Pinpoint the cell where the given text exists, returning its [x, y] midpoint coordinate. 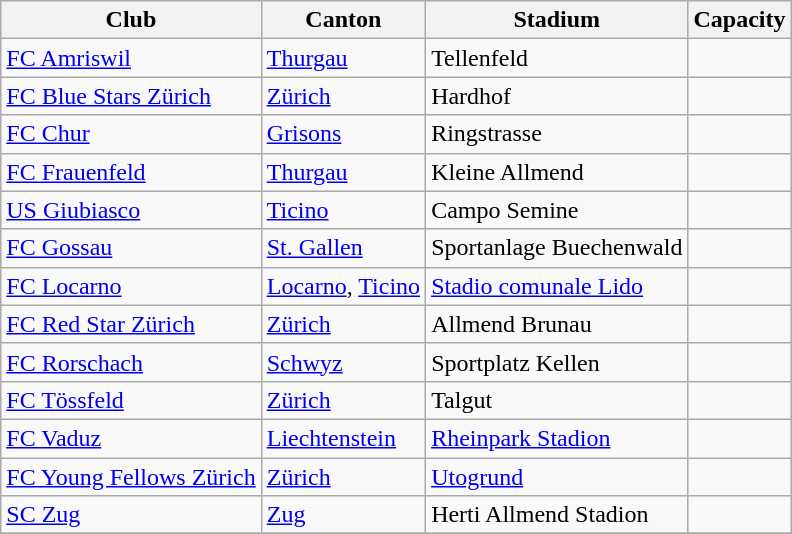
FC Vaduz [131, 438]
FC Locarno [131, 286]
FC Gossau [131, 248]
Allmend Brunau [557, 324]
Canton [343, 20]
St. Gallen [343, 248]
SC Zug [131, 515]
Talgut [557, 400]
Ticino [343, 210]
Ringstrasse [557, 134]
Campo Semine [557, 210]
Sportplatz Kellen [557, 362]
Liechtenstein [343, 438]
Tellenfeld [557, 58]
FC Tössfeld [131, 400]
Club [131, 20]
FC Red Star Zürich [131, 324]
FC Rorschach [131, 362]
FC Blue Stars Zürich [131, 96]
Hardhof [557, 96]
US Giubiasco [131, 210]
FC Chur [131, 134]
FC Frauenfeld [131, 172]
Kleine Allmend [557, 172]
Grisons [343, 134]
FC Amriswil [131, 58]
Rheinpark Stadion [557, 438]
Zug [343, 515]
Sportanlage Buechenwald [557, 248]
FC Young Fellows Zürich [131, 477]
Herti Allmend Stadion [557, 515]
Locarno, Ticino [343, 286]
Stadium [557, 20]
Stadio comunale Lido [557, 286]
Utogrund [557, 477]
Schwyz [343, 362]
Capacity [740, 20]
